Search for the cell housing the specified text and yield its (x, y) center coordinate. 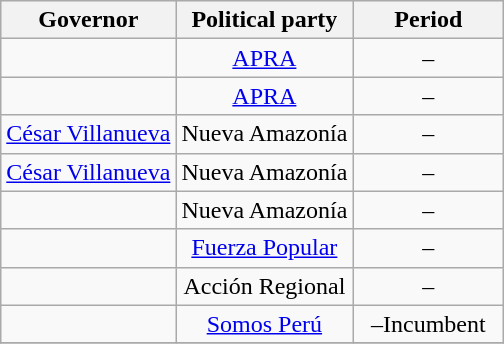
Political party (264, 20)
Acción Regional (264, 286)
Governor (88, 20)
Fuerza Popular (264, 248)
–Incumbent (428, 324)
Period (428, 20)
Somos Perú (264, 324)
